From the cell containing the given text, extract its center point as (x, y) coordinate. 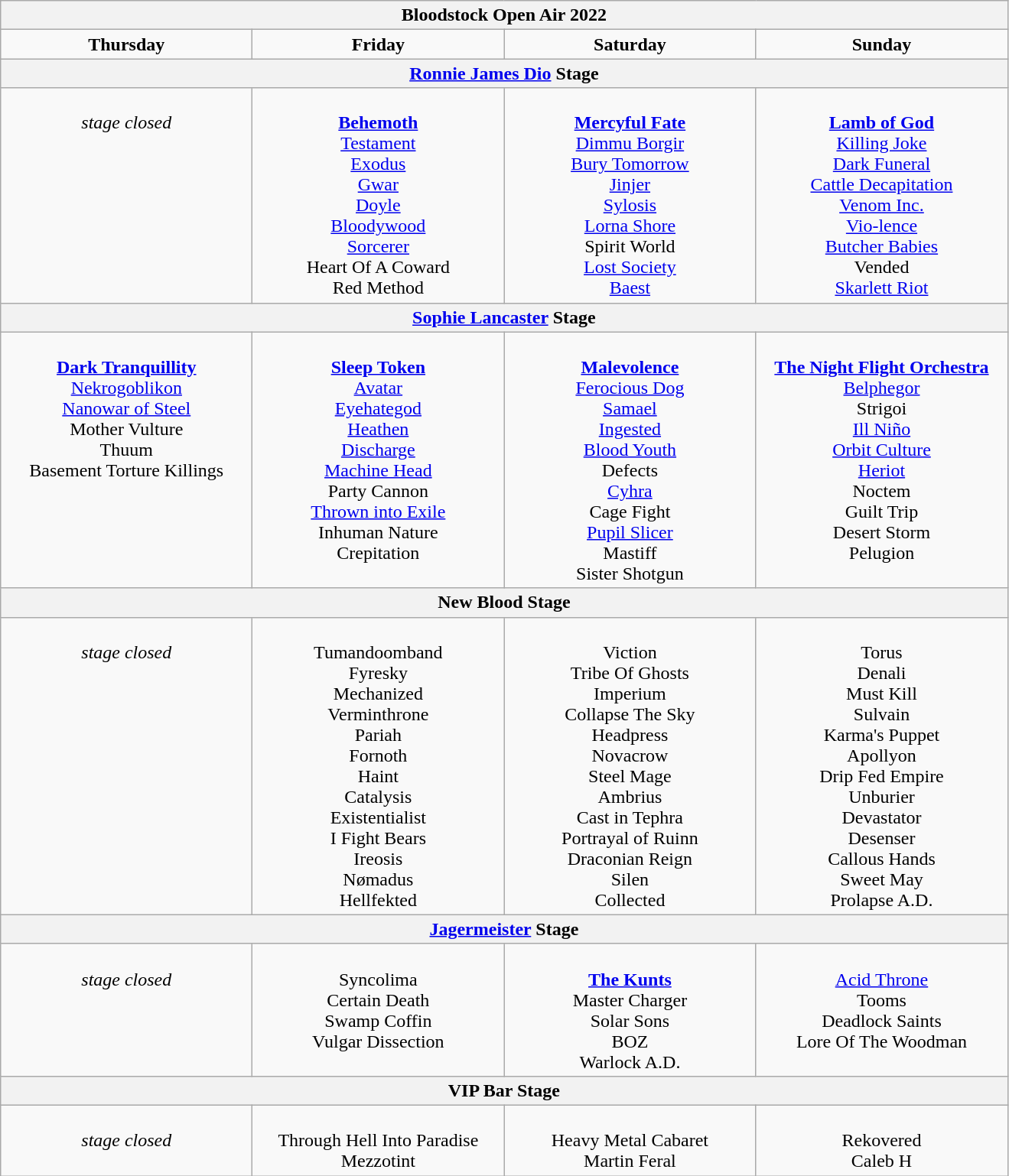
Rekovered Caleb H (881, 1140)
Sophie Lancaster Stage (504, 317)
VIP Bar Stage (504, 1090)
Thursday (127, 44)
Jagermeister Stage (504, 929)
Bloodstock Open Air 2022 (504, 15)
The Kunts Master Charger Solar Sons BOZ Warlock A.D. (630, 1009)
Sleep Token Avatar Eyehategod Heathen Discharge Machine Head Party Cannon Thrown into Exile Inhuman Nature Crepitation (378, 460)
Malevolence Ferocious Dog Samael Ingested Blood Youth Defects Cyhra Cage Fight Pupil Slicer Mastiff Sister Shotgun (630, 460)
Dark Tranquillity Nekrogoblikon Nanowar of Steel Mother Vulture Thuum Basement Torture Killings (127, 460)
New Blood Stage (504, 603)
Ronnie James Dio Stage (504, 73)
Sunday (881, 44)
Mercyful Fate Dimmu Borgir Bury Tomorrow Jinjer Sylosis Lorna Shore Spirit World Lost Society Baest (630, 196)
Lamb of God Killing Joke Dark Funeral Cattle Decapitation Venom Inc. Vio-lence Butcher Babies Vended Skarlett Riot (881, 196)
Torus Denali Must Kill Sulvain Karma's Puppet Apollyon Drip Fed Empire Unburier Devastator Desenser Callous Hands Sweet May Prolapse A.D. (881, 766)
Acid Throne Tooms Deadlock Saints Lore Of The Woodman (881, 1009)
Heavy Metal Cabaret Martin Feral (630, 1140)
Through Hell Into Paradise Mezzotint (378, 1140)
Behemoth Testament Exodus Gwar Doyle Bloodywood Sorcerer Heart Of A Coward Red Method (378, 196)
Tumandoomband Fyresky Mechanized Verminthrone Pariah Fornoth Haint Catalysis Existentialist I Fight Bears Ireosis Nømadus Hellfekted (378, 766)
The Night Flight Orchestra Belphegor Strigoi Ill Niño Orbit Culture Heriot Noctem Guilt Trip Desert Storm Pelugion (881, 460)
Saturday (630, 44)
Friday (378, 44)
Syncolima Certain Death Swamp Coffin Vulgar Dissection (378, 1009)
